Extract the (x, y) coordinate from the center of the cell holding the provided text.  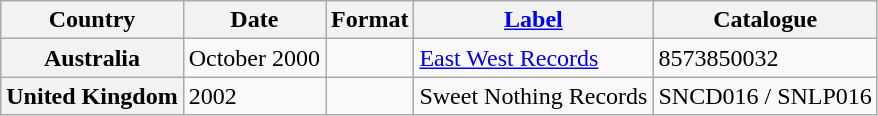
8573850032 (765, 58)
Label (534, 20)
Sweet Nothing Records (534, 96)
United Kingdom (92, 96)
Catalogue (765, 20)
2002 (254, 96)
Date (254, 20)
October 2000 (254, 58)
Country (92, 20)
East West Records (534, 58)
SNCD016 / SNLP016 (765, 96)
Australia (92, 58)
Format (370, 20)
